Locate the cell with the specified text and output its [x, y] center coordinate. 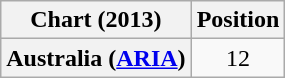
Position [238, 20]
Australia (ARIA) [96, 58]
12 [238, 58]
Chart (2013) [96, 20]
